Search for the cell housing the specified text and yield its (x, y) center coordinate. 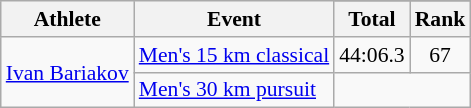
67 (440, 55)
Men's 15 km classical (234, 55)
Ivan Bariakov (68, 72)
Total (372, 19)
Men's 30 km pursuit (234, 90)
Athlete (68, 19)
44:06.3 (372, 55)
Event (234, 19)
Rank (440, 19)
